Provide the [x, y] coordinate of the cell's center where the given text is located.  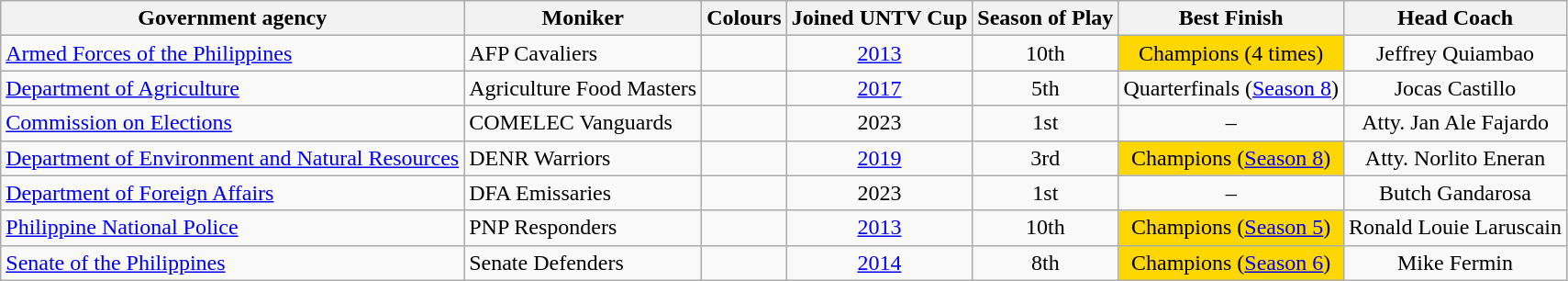
Butch Gandarosa [1455, 193]
Jocas Castillo [1455, 88]
3rd [1046, 158]
Champions (Season 5) [1231, 228]
Philippine National Police [233, 228]
8th [1046, 263]
Quarterfinals (Season 8) [1231, 88]
Department of Agriculture [233, 88]
Atty. Norlito Eneran [1455, 158]
Senate of the Philippines [233, 263]
Government agency [233, 18]
Champions (4 times) [1231, 53]
Best Finish [1231, 18]
Joined UNTV Cup [879, 18]
PNP Responders [584, 228]
Head Coach [1455, 18]
DFA Emissaries [584, 193]
Champions (Season 8) [1231, 158]
Department of Foreign Affairs [233, 193]
Champions (Season 6) [1231, 263]
Atty. Jan Ale Fajardo [1455, 123]
2019 [879, 158]
Mike Fermin [1455, 263]
Colours [744, 18]
Agriculture Food Masters [584, 88]
5th [1046, 88]
Commission on Elections [233, 123]
Senate Defenders [584, 263]
Moniker [584, 18]
Ronald Louie Laruscain [1455, 228]
DENR Warriors [584, 158]
2014 [879, 263]
Department of Environment and Natural Resources [233, 158]
Jeffrey Quiambao [1455, 53]
2017 [879, 88]
AFP Cavaliers [584, 53]
Season of Play [1046, 18]
Armed Forces of the Philippines [233, 53]
COMELEC Vanguards [584, 123]
